Return the (x, y) coordinate for the center point of the cell that contains the specified text.  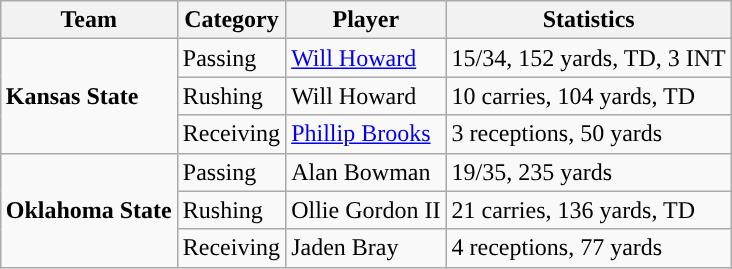
10 carries, 104 yards, TD (588, 96)
15/34, 152 yards, TD, 3 INT (588, 58)
Category (231, 20)
4 receptions, 77 yards (588, 248)
Ollie Gordon II (366, 210)
3 receptions, 50 yards (588, 134)
Player (366, 20)
19/35, 235 yards (588, 172)
Team (88, 20)
Phillip Brooks (366, 134)
Kansas State (88, 96)
Statistics (588, 20)
21 carries, 136 yards, TD (588, 210)
Alan Bowman (366, 172)
Jaden Bray (366, 248)
Oklahoma State (88, 210)
